Pinpoint the cell where the given text exists, returning its [X, Y] midpoint coordinate. 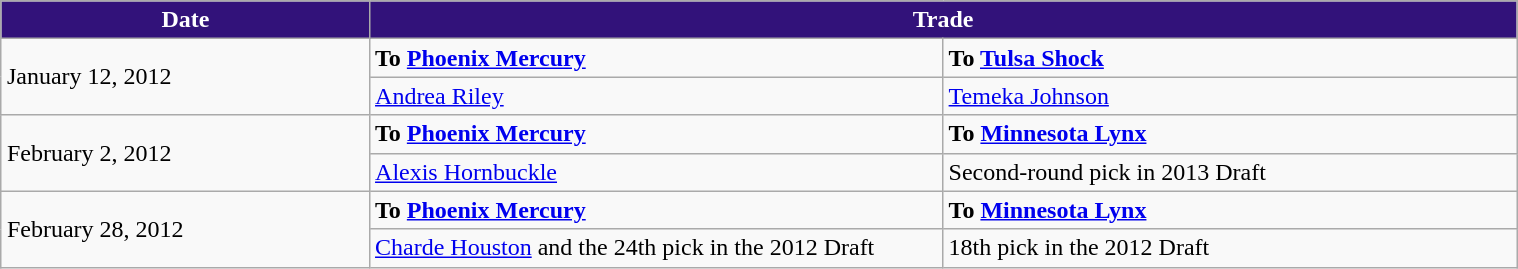
18th pick in the 2012 Draft [1230, 248]
Alexis Hornbuckle [657, 172]
February 2, 2012 [185, 153]
February 28, 2012 [185, 229]
Trade [944, 20]
Temeka Johnson [1230, 96]
January 12, 2012 [185, 77]
Second-round pick in 2013 Draft [1230, 172]
To Tulsa Shock [1230, 58]
Charde Houston and the 24th pick in the 2012 Draft [657, 248]
Date [185, 20]
Andrea Riley [657, 96]
